Determine the [X, Y] coordinate at the center of the cell enclosing the given text.  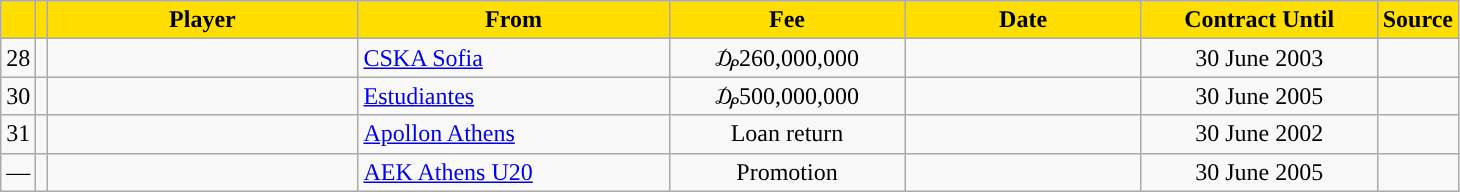
Fee [787, 20]
Source [1418, 20]
Estudiantes [514, 96]
Loan return [787, 134]
30 [18, 96]
28 [18, 58]
Apollon Athens [514, 134]
From [514, 20]
CSKA Sofia [514, 58]
₯260,000,000 [787, 58]
Player [202, 20]
Date [1023, 20]
— [18, 172]
30 June 2003 [1259, 58]
₯500,000,000 [787, 96]
Promotion [787, 172]
31 [18, 134]
30 June 2002 [1259, 134]
AEK Athens U20 [514, 172]
Contract Until [1259, 20]
